Pinpoint the cell where the given text exists, returning its (x, y) midpoint coordinate. 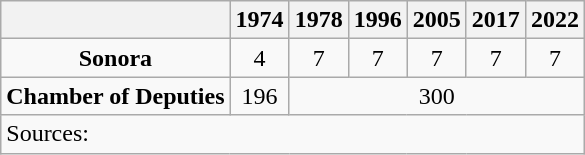
300 (436, 96)
1996 (378, 20)
1978 (318, 20)
2022 (554, 20)
2017 (496, 20)
Chamber of Deputies (116, 96)
1974 (260, 20)
Sources: (293, 134)
2005 (436, 20)
4 (260, 58)
Sonora (116, 58)
196 (260, 96)
